Identify which cell holds the provided text, then report its [x, y] central coordinate. 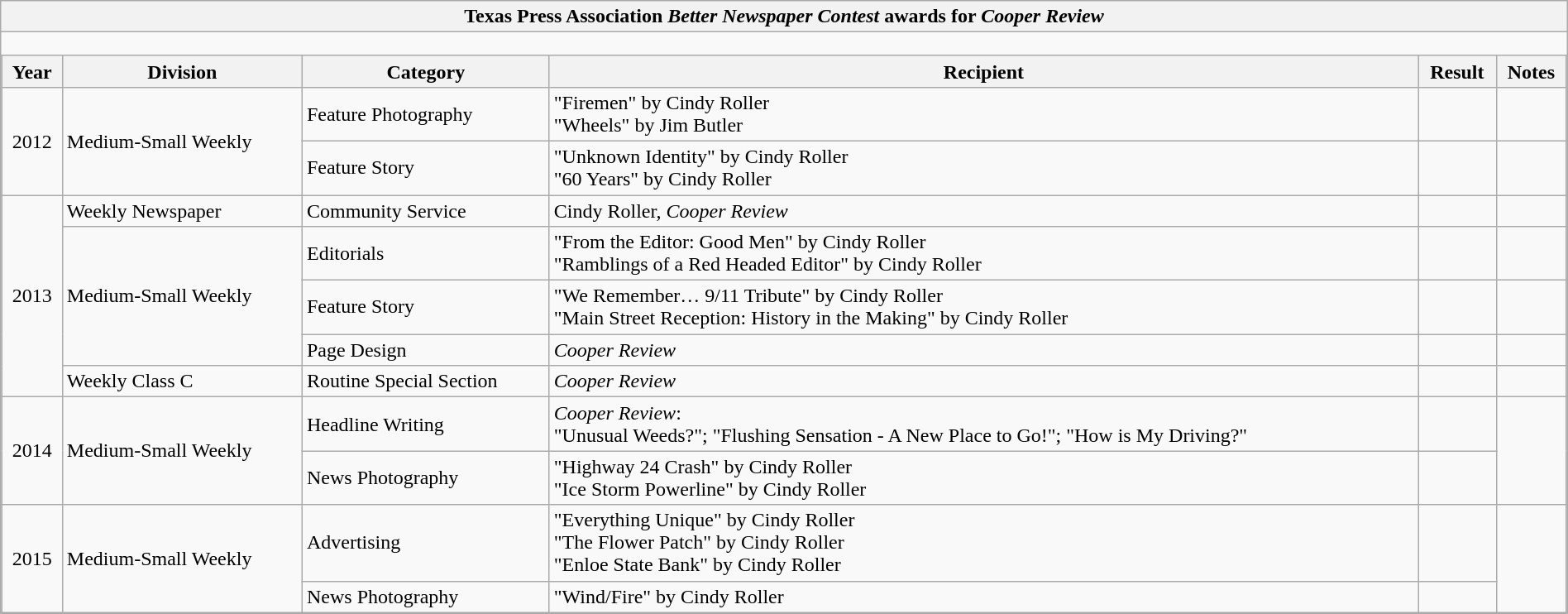
Page Design [425, 350]
Result [1457, 71]
"From the Editor: Good Men" by Cindy Roller"Ramblings of a Red Headed Editor" by Cindy Roller [983, 253]
Recipient [983, 71]
Category [425, 71]
"Unknown Identity" by Cindy Roller"60 Years" by Cindy Roller [983, 167]
Cooper Review:"Unusual Weeds?"; "Flushing Sensation - A New Place to Go!"; "How is My Driving?" [983, 424]
2014 [31, 451]
Advertising [425, 543]
Weekly Class C [182, 381]
2012 [31, 141]
"Everything Unique" by Cindy Roller"The Flower Patch" by Cindy Roller"Enloe State Bank" by Cindy Roller [983, 543]
Headline Writing [425, 424]
Routine Special Section [425, 381]
Editorials [425, 253]
"Highway 24 Crash" by Cindy Roller"Ice Storm Powerline" by Cindy Roller [983, 478]
"Firemen" by Cindy Roller"Wheels" by Jim Butler [983, 114]
2015 [31, 559]
Division [182, 71]
2013 [31, 296]
Feature Photography [425, 114]
Weekly Newspaper [182, 211]
Notes [1532, 71]
Texas Press Association Better Newspaper Contest awards for Cooper Review [784, 17]
Year [31, 71]
"Wind/Fire" by Cindy Roller [983, 597]
Community Service [425, 211]
"We Remember… 9/11 Tribute" by Cindy Roller"Main Street Reception: History in the Making" by Cindy Roller [983, 308]
Cindy Roller, Cooper Review [983, 211]
